Output the (x, y) coordinate of the center of the cell containing the given text.  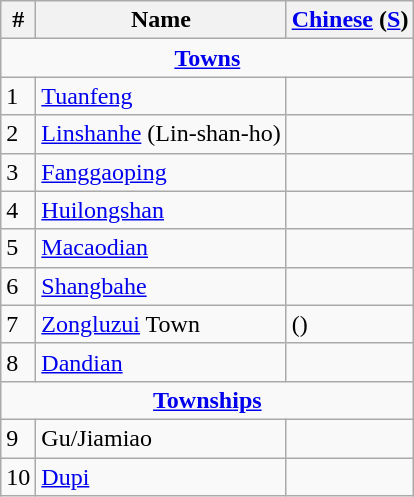
Linshanhe (Lin-shan-ho) (161, 134)
Dupi (161, 477)
Shangbahe (161, 286)
Fanggaoping (161, 172)
1 (18, 96)
9 (18, 438)
Townships (208, 400)
Dandian (161, 362)
2 (18, 134)
Chinese (S) (350, 20)
4 (18, 210)
6 (18, 286)
Huilongshan (161, 210)
Name (161, 20)
8 (18, 362)
Macaodian (161, 248)
10 (18, 477)
Gu/Jiamiao (161, 438)
7 (18, 324)
Tuanfeng (161, 96)
Zongluzui Town (161, 324)
() (350, 324)
# (18, 20)
Towns (208, 58)
3 (18, 172)
5 (18, 248)
